Return (X, Y) of the center of cell containing provided text 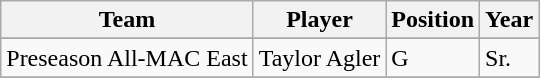
Player (320, 20)
Sr. (510, 58)
Position (433, 20)
G (433, 58)
Year (510, 20)
Team (127, 20)
Taylor Agler (320, 58)
Preseason All-MAC East (127, 58)
